Pinpoint the cell where the given text exists, returning its (X, Y) midpoint coordinate. 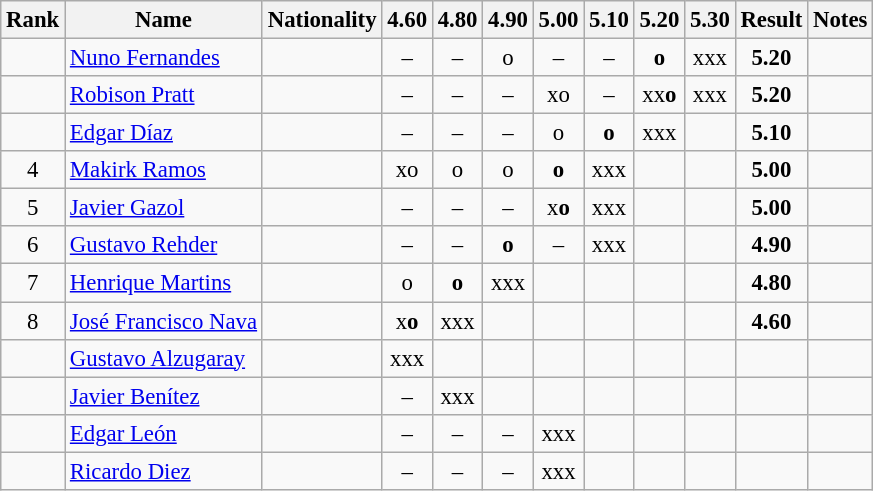
5.30 (710, 20)
Edgar Díaz (164, 133)
6 (33, 245)
Robison Pratt (164, 95)
7 (33, 283)
8 (33, 321)
Javier Benítez (164, 396)
Rank (33, 20)
5 (33, 208)
Nuno Fernandes (164, 58)
Notes (840, 20)
Nationality (322, 20)
Makirk Ramos (164, 170)
Javier Gazol (164, 208)
Gustavo Rehder (164, 245)
Result (772, 20)
Ricardo Diez (164, 471)
Name (164, 20)
Edgar León (164, 433)
xxo (659, 95)
4 (33, 170)
José Francisco Nava (164, 321)
Henrique Martins (164, 283)
Gustavo Alzugaray (164, 358)
